Capture the cell that displays the provided text and extract its [x, y] central coordinate. 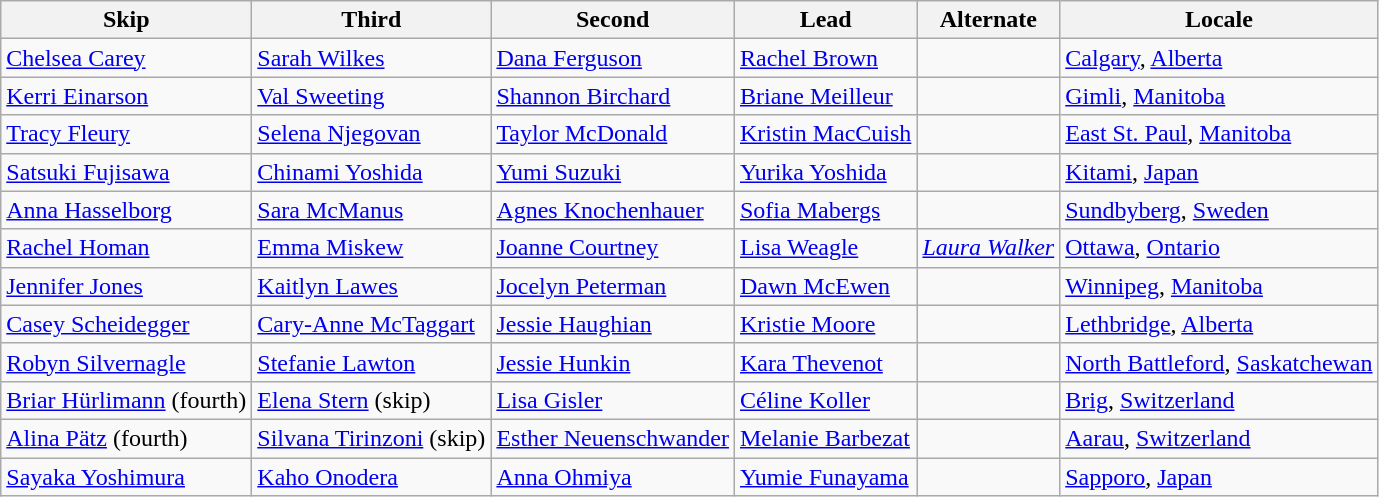
Lead [825, 20]
Brig, Switzerland [1219, 400]
Chelsea Carey [126, 58]
Briane Meilleur [825, 96]
Jessie Haughian [613, 324]
Kristin MacCuish [825, 134]
Stefanie Lawton [372, 362]
Locale [1219, 20]
Agnes Knochenhauer [613, 210]
Robyn Silvernagle [126, 362]
Winnipeg, Manitoba [1219, 286]
Chinami Yoshida [372, 172]
Rachel Homan [126, 248]
Elena Stern (skip) [372, 400]
Melanie Barbezat [825, 438]
Casey Scheidegger [126, 324]
Laura Walker [988, 248]
Lethbridge, Alberta [1219, 324]
Cary-Anne McTaggart [372, 324]
Sofia Mabergs [825, 210]
Sundbyberg, Sweden [1219, 210]
Kitami, Japan [1219, 172]
Sara McManus [372, 210]
North Battleford, Saskatchewan [1219, 362]
Kerri Einarson [126, 96]
Alternate [988, 20]
Lisa Gisler [613, 400]
Joanne Courtney [613, 248]
Alina Pätz (fourth) [126, 438]
Val Sweeting [372, 96]
Taylor McDonald [613, 134]
Selena Njegovan [372, 134]
Kaitlyn Lawes [372, 286]
Aarau, Switzerland [1219, 438]
Lisa Weagle [825, 248]
Third [372, 20]
Ottawa, Ontario [1219, 248]
Anna Ohmiya [613, 477]
Yumi Suzuki [613, 172]
Rachel Brown [825, 58]
Second [613, 20]
Kaho Onodera [372, 477]
Yurika Yoshida [825, 172]
Briar Hürlimann (fourth) [126, 400]
Jennifer Jones [126, 286]
Dawn McEwen [825, 286]
Yumie Funayama [825, 477]
Gimli, Manitoba [1219, 96]
Silvana Tirinzoni (skip) [372, 438]
Jocelyn Peterman [613, 286]
Jessie Hunkin [613, 362]
Sarah Wilkes [372, 58]
Sapporo, Japan [1219, 477]
Kristie Moore [825, 324]
Kara Thevenot [825, 362]
Sayaka Yoshimura [126, 477]
Céline Koller [825, 400]
Calgary, Alberta [1219, 58]
Satsuki Fujisawa [126, 172]
Tracy Fleury [126, 134]
Skip [126, 20]
East St. Paul, Manitoba [1219, 134]
Shannon Birchard [613, 96]
Anna Hasselborg [126, 210]
Emma Miskew [372, 248]
Esther Neuenschwander [613, 438]
Dana Ferguson [613, 58]
